Capture the cell that displays the provided text and extract its [x, y] central coordinate. 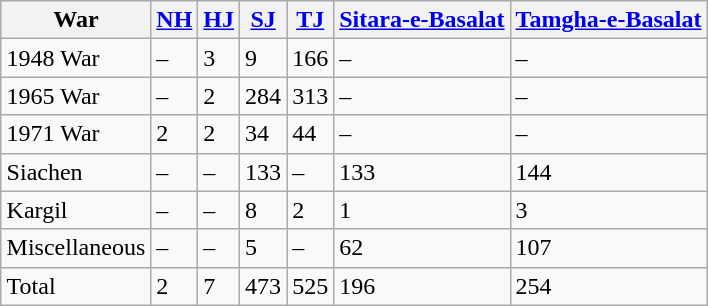
62 [422, 248]
HJ [219, 20]
473 [264, 286]
Siachen [76, 172]
44 [310, 134]
5 [264, 248]
Miscellaneous [76, 248]
9 [264, 58]
254 [608, 286]
War [76, 20]
166 [310, 58]
1971 War [76, 134]
Total [76, 286]
313 [310, 96]
1 [422, 210]
196 [422, 286]
107 [608, 248]
SJ [264, 20]
34 [264, 134]
Kargil [76, 210]
Sitara-e-Basalat [422, 20]
284 [264, 96]
NH [174, 20]
8 [264, 210]
144 [608, 172]
1965 War [76, 96]
TJ [310, 20]
7 [219, 286]
Tamgha-e-Basalat [608, 20]
1948 War [76, 58]
525 [310, 286]
